Output the [X, Y] coordinate of the center of the cell containing the given text.  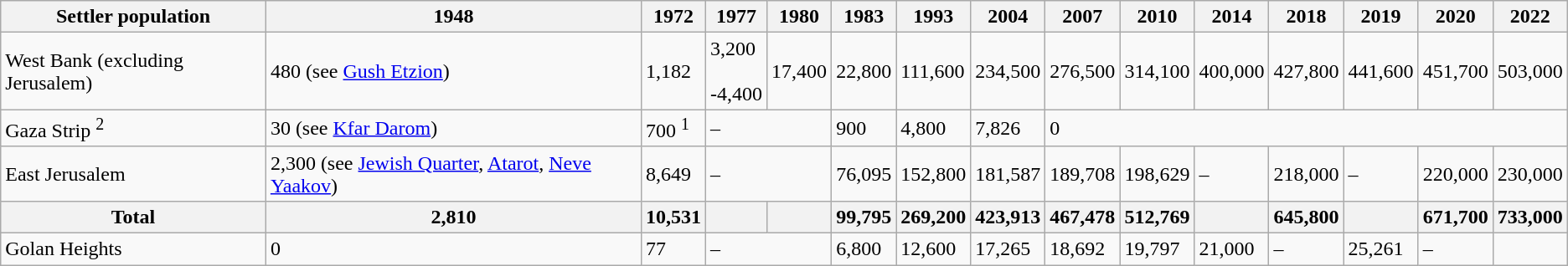
22,800 [864, 71]
4,800 [933, 129]
645,800 [1307, 217]
111,600 [933, 71]
400,000 [1231, 71]
2004 [1008, 17]
1993 [933, 17]
10,531 [673, 217]
17,400 [799, 71]
480 (see Gush Etzion) [453, 71]
3,200-4,400 [735, 71]
17,265 [1008, 249]
1,182 [673, 71]
234,500 [1008, 71]
2007 [1082, 17]
2022 [1529, 17]
Golan Heights [134, 249]
1972 [673, 17]
99,795 [864, 217]
269,200 [933, 217]
198,629 [1158, 174]
18,692 [1082, 249]
512,769 [1158, 217]
152,800 [933, 174]
700 1 [673, 129]
230,000 [1529, 174]
East Jerusalem [134, 174]
900 [864, 129]
19,797 [1158, 249]
2018 [1307, 17]
76,095 [864, 174]
2010 [1158, 17]
1977 [735, 17]
77 [673, 249]
451,700 [1456, 71]
2020 [1456, 17]
2,810 [453, 217]
220,000 [1456, 174]
2,300 (see Jewish Quarter, Atarot, Neve Yaakov) [453, 174]
423,913 [1008, 217]
467,478 [1082, 217]
25,261 [1380, 249]
1983 [864, 17]
1948 [453, 17]
189,708 [1082, 174]
427,800 [1307, 71]
503,000 [1529, 71]
Gaza Strip 2 [134, 129]
30 (see Kfar Darom) [453, 129]
2014 [1231, 17]
21,000 [1231, 249]
West Bank (excluding Jerusalem) [134, 71]
314,100 [1158, 71]
218,000 [1307, 174]
733,000 [1529, 217]
6,800 [864, 249]
8,649 [673, 174]
Total [134, 217]
441,600 [1380, 71]
12,600 [933, 249]
2019 [1380, 17]
1980 [799, 17]
Settler population [134, 17]
7,826 [1008, 129]
671,700 [1456, 217]
181,587 [1008, 174]
276,500 [1082, 71]
